Return the (x, y) coordinate for the center point of the cell that contains the specified text.  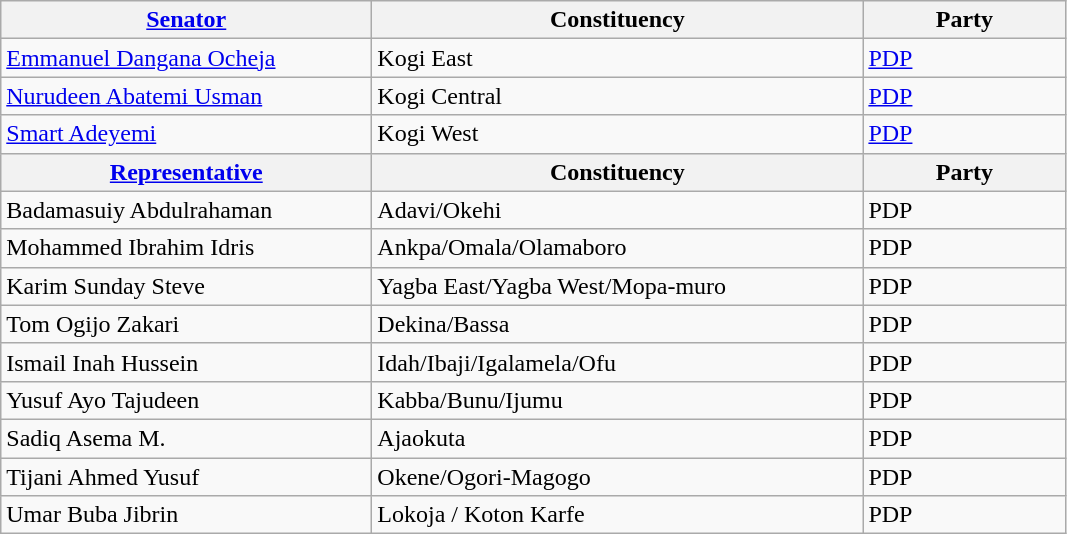
Kogi East (618, 58)
Representative (186, 172)
Yusuf Ayo Tajudeen (186, 400)
Ajaokuta (618, 438)
Kabba/Bunu/Ijumu (618, 400)
Tom Ogijo Zakari (186, 324)
Emmanuel Dangana Ocheja (186, 58)
Lokoja / Koton Karfe (618, 515)
Kogi West (618, 134)
Idah/Ibaji/Igalamela/Ofu (618, 362)
Ismail Inah Hussein (186, 362)
Umar Buba Jibrin (186, 515)
Badamasuiy Abdulrahaman (186, 210)
Smart Adeyemi (186, 134)
Senator (186, 20)
Okene/Ogori-Magogo (618, 477)
Adavi/Okehi (618, 210)
Nurudeen Abatemi Usman (186, 96)
Sadiq Asema M. (186, 438)
Kogi Central (618, 96)
Mohammed Ibrahim Idris (186, 248)
Tijani Ahmed Yusuf (186, 477)
Ankpa/Omala/Olamaboro (618, 248)
Yagba East/Yagba West/Mopa-muro (618, 286)
Karim Sunday Steve (186, 286)
Dekina/Bassa (618, 324)
